Determine the [x, y] coordinate at the center of the cell enclosing the given text.  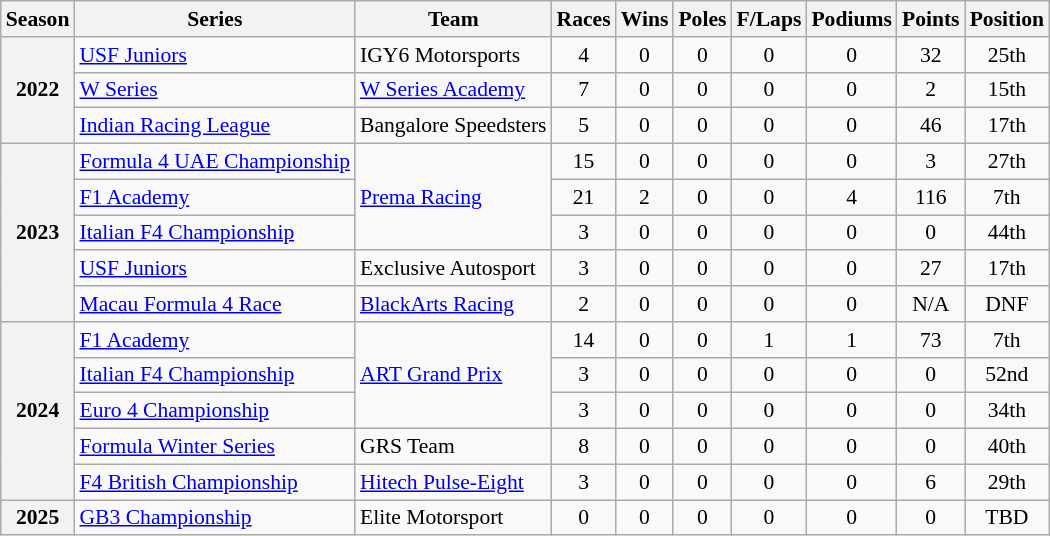
F/Laps [768, 19]
8 [584, 447]
Bangalore Speedsters [454, 126]
7 [584, 90]
DNF [1007, 304]
40th [1007, 447]
14 [584, 340]
Prema Racing [454, 198]
Podiums [852, 19]
GB3 Championship [214, 518]
29th [1007, 482]
ART Grand Prix [454, 376]
N/A [931, 304]
IGY6 Motorsports [454, 55]
116 [931, 197]
Euro 4 Championship [214, 411]
BlackArts Racing [454, 304]
46 [931, 126]
27th [1007, 162]
2024 [38, 411]
Position [1007, 19]
TBD [1007, 518]
34th [1007, 411]
15 [584, 162]
21 [584, 197]
27 [931, 269]
W Series Academy [454, 90]
F4 British Championship [214, 482]
Hitech Pulse-Eight [454, 482]
15th [1007, 90]
73 [931, 340]
Macau Formula 4 Race [214, 304]
2025 [38, 518]
6 [931, 482]
5 [584, 126]
Wins [645, 19]
W Series [214, 90]
Exclusive Autosport [454, 269]
Elite Motorsport [454, 518]
52nd [1007, 375]
Team [454, 19]
2022 [38, 90]
Indian Racing League [214, 126]
Points [931, 19]
44th [1007, 233]
Races [584, 19]
Formula 4 UAE Championship [214, 162]
2023 [38, 233]
GRS Team [454, 447]
Season [38, 19]
Formula Winter Series [214, 447]
Series [214, 19]
Poles [702, 19]
32 [931, 55]
25th [1007, 55]
